Pinpoint the cell where the given text exists, returning its [X, Y] midpoint coordinate. 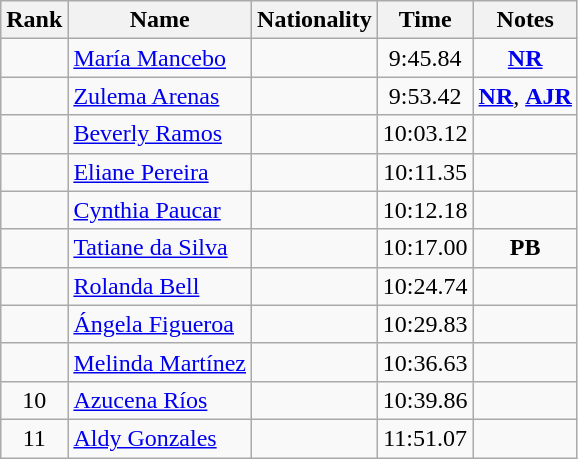
NR [525, 58]
11:51.07 [425, 438]
10:39.86 [425, 400]
Melinda Martínez [160, 362]
Aldy Gonzales [160, 438]
Nationality [315, 20]
Name [160, 20]
Cynthia Paucar [160, 210]
Rolanda Bell [160, 286]
9:53.42 [425, 96]
Rank [34, 20]
PB [525, 248]
11 [34, 438]
Time [425, 20]
10:24.74 [425, 286]
10 [34, 400]
María Mancebo [160, 58]
Beverly Ramos [160, 134]
10:29.83 [425, 324]
10:12.18 [425, 210]
10:03.12 [425, 134]
9:45.84 [425, 58]
Ángela Figueroa [160, 324]
Tatiane da Silva [160, 248]
10:17.00 [425, 248]
10:11.35 [425, 172]
NR, AJR [525, 96]
10:36.63 [425, 362]
Notes [525, 20]
Eliane Pereira [160, 172]
Zulema Arenas [160, 96]
Azucena Ríos [160, 400]
